Detect which cell encompasses the target text, then output its (X, Y) center coordinate. 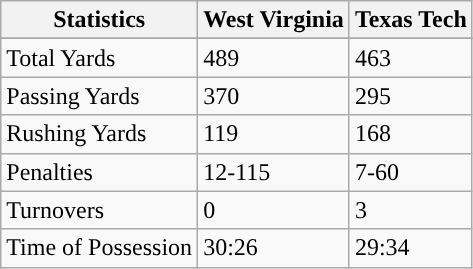
Time of Possession (100, 248)
7-60 (410, 172)
29:34 (410, 248)
168 (410, 134)
Penalties (100, 172)
12-115 (274, 172)
463 (410, 58)
Passing Yards (100, 96)
489 (274, 58)
370 (274, 96)
West Virginia (274, 20)
119 (274, 134)
Turnovers (100, 210)
30:26 (274, 248)
Total Yards (100, 58)
0 (274, 210)
Texas Tech (410, 20)
Statistics (100, 20)
295 (410, 96)
3 (410, 210)
Rushing Yards (100, 134)
